Return the (X, Y) coordinate for the center point of the cell that contains the specified text.  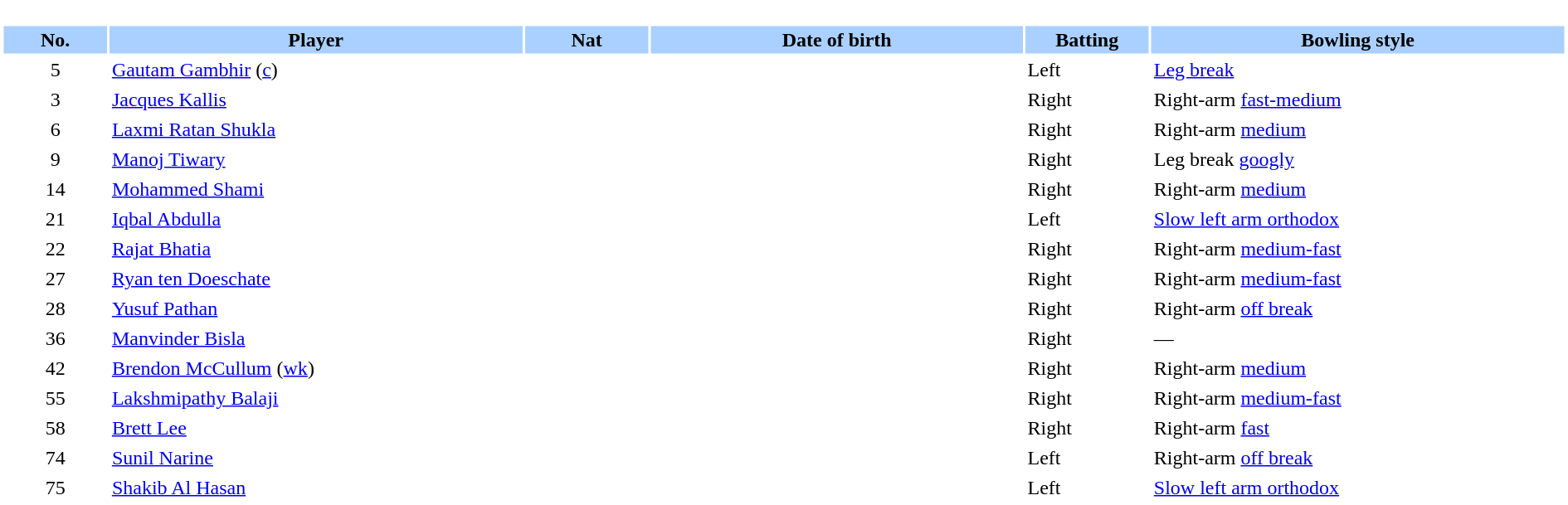
Date of birth (837, 40)
9 (55, 159)
Sunil Narine (316, 458)
Manvinder Bisla (316, 338)
27 (55, 279)
42 (55, 368)
21 (55, 219)
Bowling style (1358, 40)
Manoj Tiwary (316, 159)
Yusuf Pathan (316, 308)
Player (316, 40)
Iqbal Abdulla (316, 219)
3 (55, 100)
Gautam Gambhir (c) (316, 70)
36 (55, 338)
Right-arm fast (1358, 428)
Leg break (1358, 70)
Jacques Kallis (316, 100)
Mohammed Shami (316, 189)
Brendon McCullum (wk) (316, 368)
6 (55, 129)
74 (55, 458)
Shakib Al Hasan (316, 488)
Lakshmipathy Balaji (316, 398)
75 (55, 488)
Right-arm fast-medium (1358, 100)
14 (55, 189)
Rajat Bhatia (316, 249)
No. (55, 40)
58 (55, 428)
Brett Lee (316, 428)
— (1358, 338)
Nat (586, 40)
28 (55, 308)
Ryan ten Doeschate (316, 279)
Batting (1087, 40)
22 (55, 249)
55 (55, 398)
Laxmi Ratan Shukla (316, 129)
5 (55, 70)
Leg break googly (1358, 159)
